Extract the [x, y] coordinate from the center of the cell holding the provided text.  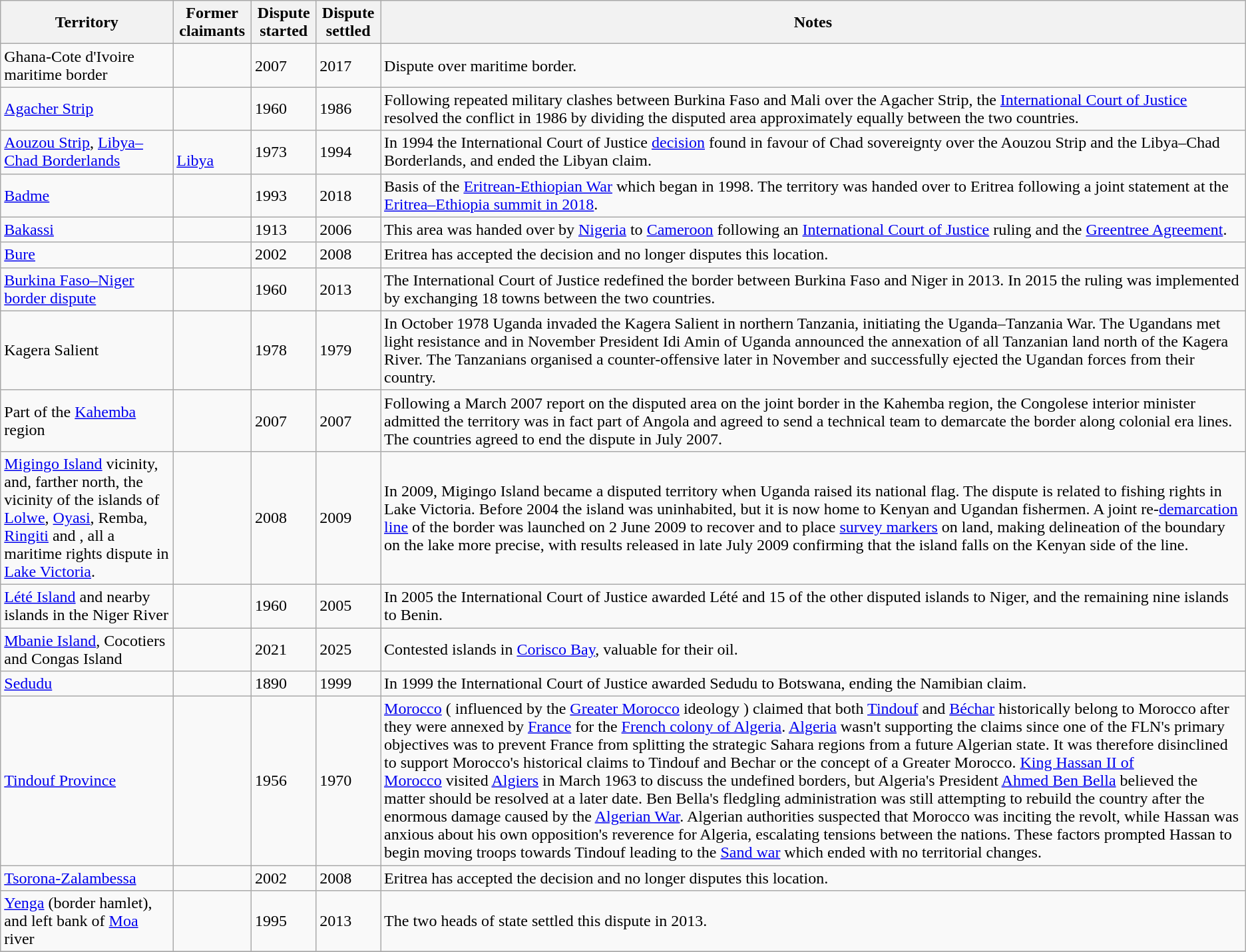
Bakassi [87, 230]
2021 [284, 649]
1994 [349, 152]
Dispute settled [349, 23]
Territory [87, 23]
Libya [212, 152]
Contested islands in Corisco Bay, valuable for their oil. [813, 649]
In 2005 the International Court of Justice awarded Lété and 15 of the other disputed islands to Niger, and the remaining nine islands to Benin. [813, 605]
2006 [349, 230]
Mbanie Island, Cocotiers and Congas Island [87, 649]
Former claimants [212, 23]
Tsorona-Zalambessa [87, 878]
Aouzou Strip, Libya–Chad Borderlands [87, 152]
1979 [349, 350]
Sedudu [87, 684]
The two heads of state settled this dispute in 2013. [813, 921]
1995 [284, 921]
2025 [349, 649]
Agacher Strip [87, 109]
In 1999 the International Court of Justice awarded Sedudu to Botswana, ending the Namibian claim. [813, 684]
This area was handed over by Nigeria to Cameroon following an International Court of Justice ruling and the Greentree Agreement. [813, 230]
Part of the Kahemba region [87, 420]
1970 [349, 781]
Notes [813, 23]
1973 [284, 152]
Yenga (border hamlet), and left bank of Moa river [87, 921]
Dispute over maritime border. [813, 65]
Dispute started [284, 23]
Badme [87, 196]
Kagera Salient [87, 350]
Tindouf Province [87, 781]
1993 [284, 196]
1999 [349, 684]
1986 [349, 109]
1890 [284, 684]
2017 [349, 65]
Lété Island and nearby islands in the Niger River [87, 605]
Bure [87, 255]
1978 [284, 350]
Burkina Faso–Niger border dispute [87, 289]
1956 [284, 781]
1913 [284, 230]
2009 [349, 518]
2018 [349, 196]
2005 [349, 605]
Ghana-Cote d'Ivoire maritime border [87, 65]
